Pinpoint the cell where the given text exists, returning its (x, y) midpoint coordinate. 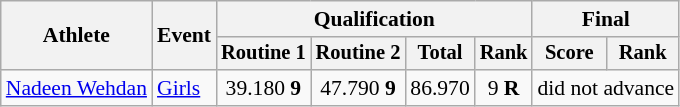
Final (606, 19)
Routine 2 (358, 54)
9 R (504, 88)
Event (184, 36)
Score (569, 54)
47.790 9 (358, 88)
Routine 1 (264, 54)
39.180 9 (264, 88)
Nadeen Wehdan (76, 88)
86.970 (440, 88)
Qualification (374, 19)
Girls (184, 88)
Total (440, 54)
did not advance (606, 88)
Athlete (76, 36)
